Detect which cell encompasses the target text, then output its [X, Y] center coordinate. 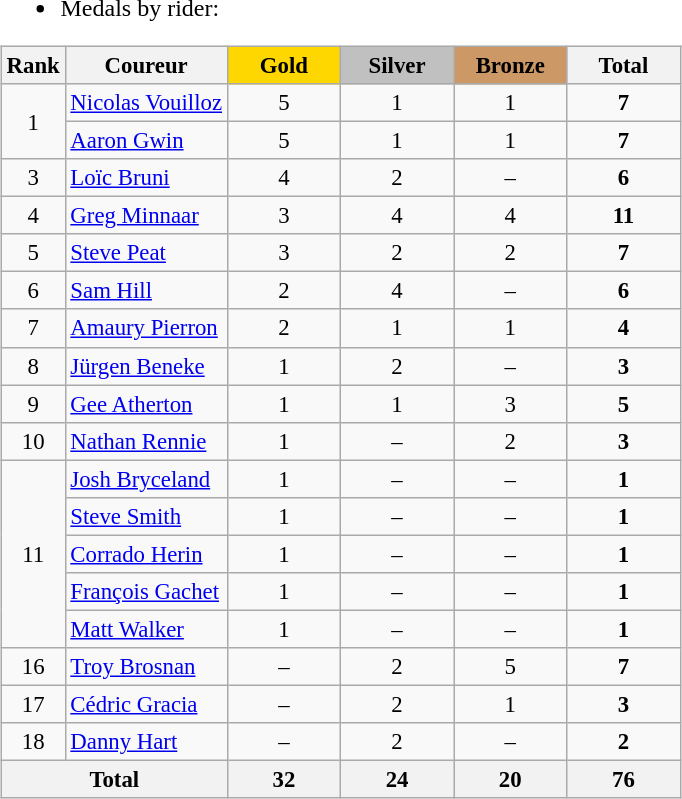
76 [624, 780]
Nicolas Vouilloz [146, 103]
10 [33, 441]
Matt Walker [146, 629]
Bronze [510, 65]
Coureur [146, 65]
20 [510, 780]
Corrado Herin [146, 554]
Steve Smith [146, 516]
Sam Hill [146, 291]
Nathan Rennie [146, 441]
Silver [396, 65]
8 [33, 366]
Aaron Gwin [146, 140]
Loïc Bruni [146, 178]
17 [33, 704]
32 [284, 780]
Steve Peat [146, 253]
Josh Bryceland [146, 479]
Danny Hart [146, 742]
16 [33, 667]
Gold [284, 65]
9 [33, 404]
François Gachet [146, 592]
18 [33, 742]
Gee Atherton [146, 404]
24 [396, 780]
Amaury Pierron [146, 328]
Cédric Gracia [146, 704]
Greg Minnaar [146, 216]
Troy Brosnan [146, 667]
Rank [33, 65]
Jürgen Beneke [146, 366]
